Pinpoint the cell where the given text exists, returning its (X, Y) midpoint coordinate. 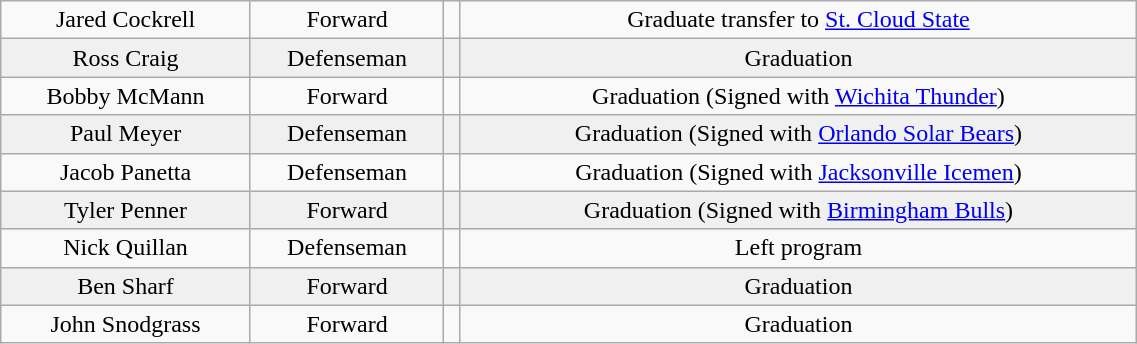
Graduate transfer to St. Cloud State (798, 20)
Left program (798, 248)
Nick Quillan (126, 248)
Graduation (Signed with Birmingham Bulls) (798, 210)
Jacob Panetta (126, 172)
Graduation (Signed with Wichita Thunder) (798, 96)
Graduation (Signed with Orlando Solar Bears) (798, 134)
Tyler Penner (126, 210)
Bobby McMann (126, 96)
Graduation (Signed with Jacksonville Icemen) (798, 172)
John Snodgrass (126, 324)
Ben Sharf (126, 286)
Paul Meyer (126, 134)
Jared Cockrell (126, 20)
Ross Craig (126, 58)
